Identify which cell holds the provided text, then report its [X, Y] central coordinate. 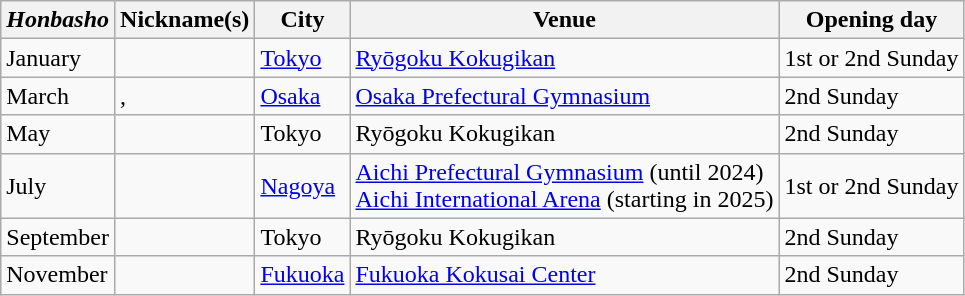
Fukuoka Kokusai Center [564, 275]
Opening day [872, 20]
January [58, 58]
Osaka [302, 96]
Honbasho [58, 20]
Nickname(s) [185, 20]
Aichi Prefectural Gymnasium (until 2024)Aichi International Arena (starting in 2025) [564, 186]
, [185, 96]
Fukuoka [302, 275]
July [58, 186]
Nagoya [302, 186]
Venue [564, 20]
May [58, 134]
City [302, 20]
March [58, 96]
September [58, 237]
November [58, 275]
Osaka Prefectural Gymnasium [564, 96]
